Extract the [X, Y] coordinate from the center of the cell holding the provided text.  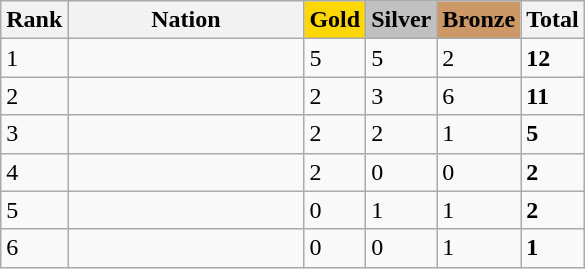
Bronze [479, 20]
Nation [186, 20]
4 [34, 172]
Total [553, 20]
Rank [34, 20]
Silver [402, 20]
Gold [335, 20]
12 [553, 58]
11 [553, 96]
